Find where the given text appears and provide that cell's center as [x, y] coordinate. 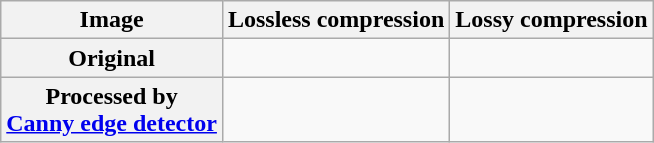
Lossless compression [336, 20]
Processed byCanny edge detector [112, 110]
Original [112, 58]
Image [112, 20]
Lossy compression [552, 20]
